Scan for the cell matching the given text and deliver its (x, y) coordinate at center. 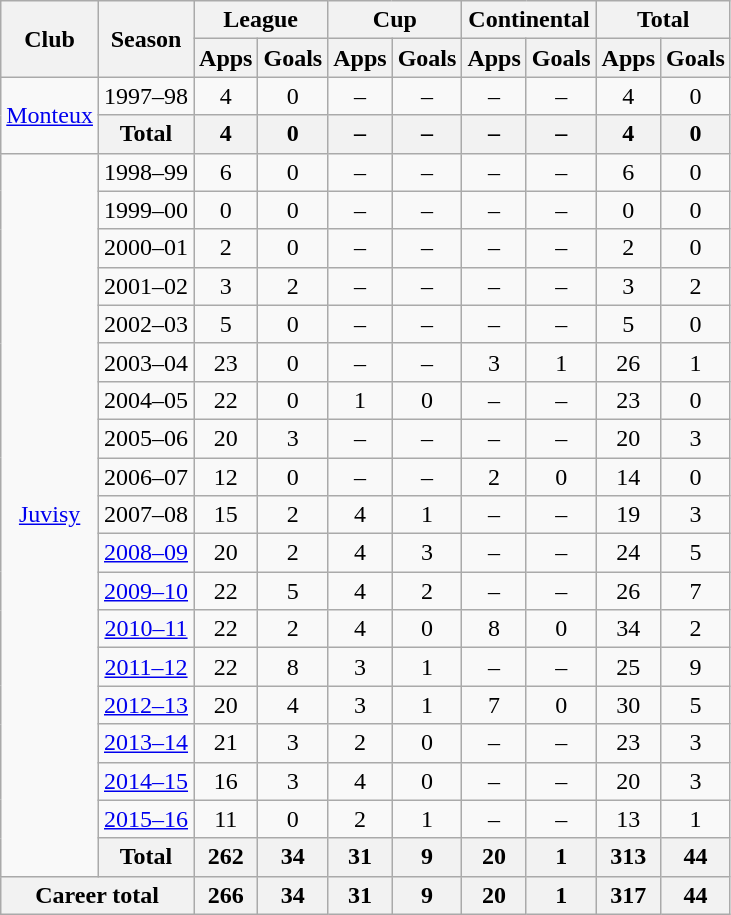
14 (628, 477)
2001–02 (146, 286)
2013–14 (146, 743)
11 (226, 819)
2014–15 (146, 781)
30 (628, 705)
12 (226, 477)
24 (628, 553)
1999–00 (146, 210)
2005–06 (146, 438)
League (261, 20)
1998–99 (146, 172)
Career total (98, 895)
Monteux (50, 115)
317 (628, 895)
313 (628, 857)
1997–98 (146, 96)
Juvisy (50, 514)
16 (226, 781)
2002–03 (146, 324)
19 (628, 515)
2007–08 (146, 515)
2015–16 (146, 819)
Club (50, 39)
15 (226, 515)
2011–12 (146, 667)
2012–13 (146, 705)
Season (146, 39)
2000–01 (146, 248)
25 (628, 667)
266 (226, 895)
21 (226, 743)
2003–04 (146, 362)
13 (628, 819)
2008–09 (146, 553)
2009–10 (146, 591)
2006–07 (146, 477)
262 (226, 857)
2010–11 (146, 629)
Continental (529, 20)
Cup (395, 20)
2004–05 (146, 400)
